From the cell containing the given text, extract its center point as [X, Y] coordinate. 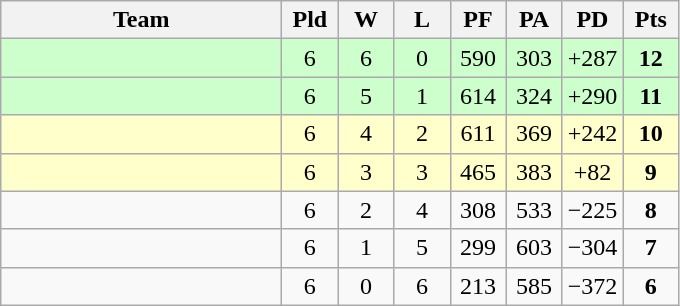
Pld [310, 20]
8 [651, 210]
611 [478, 134]
299 [478, 248]
L [422, 20]
+287 [592, 58]
12 [651, 58]
10 [651, 134]
383 [534, 172]
603 [534, 248]
7 [651, 248]
465 [478, 172]
213 [478, 286]
9 [651, 172]
533 [534, 210]
Pts [651, 20]
303 [534, 58]
+82 [592, 172]
PD [592, 20]
W [366, 20]
590 [478, 58]
585 [534, 286]
Team [142, 20]
−304 [592, 248]
PA [534, 20]
308 [478, 210]
324 [534, 96]
PF [478, 20]
+242 [592, 134]
−225 [592, 210]
+290 [592, 96]
614 [478, 96]
369 [534, 134]
−372 [592, 286]
11 [651, 96]
